Identify which cell holds the provided text, then report its (x, y) central coordinate. 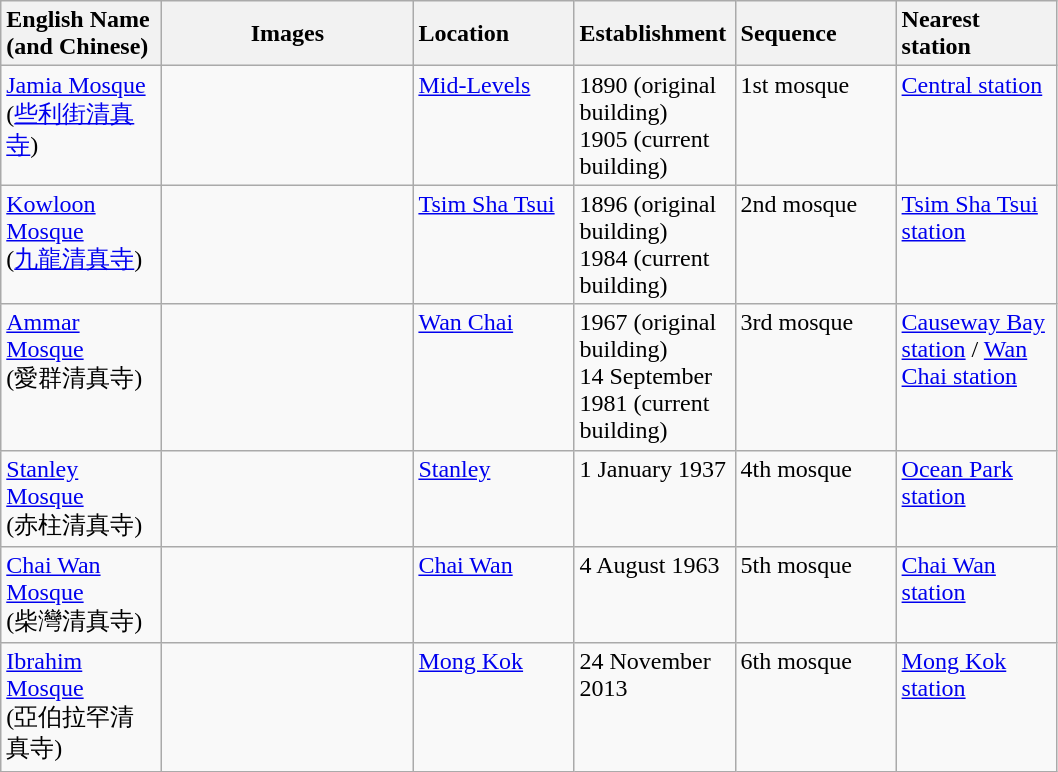
English Name(and Chinese) (82, 34)
Sequence (816, 34)
Ibrahim Mosque(亞伯拉罕清真寺) (82, 707)
Tsim Sha Tsui (494, 244)
Kowloon Mosque(九龍清真寺) (82, 244)
3rd mosque (816, 377)
Wan Chai (494, 377)
Ammar Mosque(愛群清真寺) (82, 377)
1st mosque (816, 126)
Central station (976, 126)
Chai Wan (494, 596)
Location (494, 34)
2nd mosque (816, 244)
1890 (original building)1905 (current building) (654, 126)
Chai Wan station (976, 596)
Images (288, 34)
Ocean Park station (976, 498)
Causeway Bay station / Wan Chai station (976, 377)
Mong Kok (494, 707)
5th mosque (816, 596)
1 January 1937 (654, 498)
Jamia Mosque(些利街清真寺) (82, 126)
4 August 1963 (654, 596)
Mong Kok station (976, 707)
Chai Wan Mosque(柴灣清真寺) (82, 596)
4th mosque (816, 498)
Mid-Levels (494, 126)
6th mosque (816, 707)
1896 (original building)1984 (current building) (654, 244)
Stanley Mosque(赤柱清真寺) (82, 498)
1967 (original building)14 September 1981 (current building) (654, 377)
Establishment (654, 34)
Stanley (494, 498)
Nearest station (976, 34)
Tsim Sha Tsui station (976, 244)
24 November 2013 (654, 707)
